Find where the given text appears and provide that cell's center as (X, Y) coordinate. 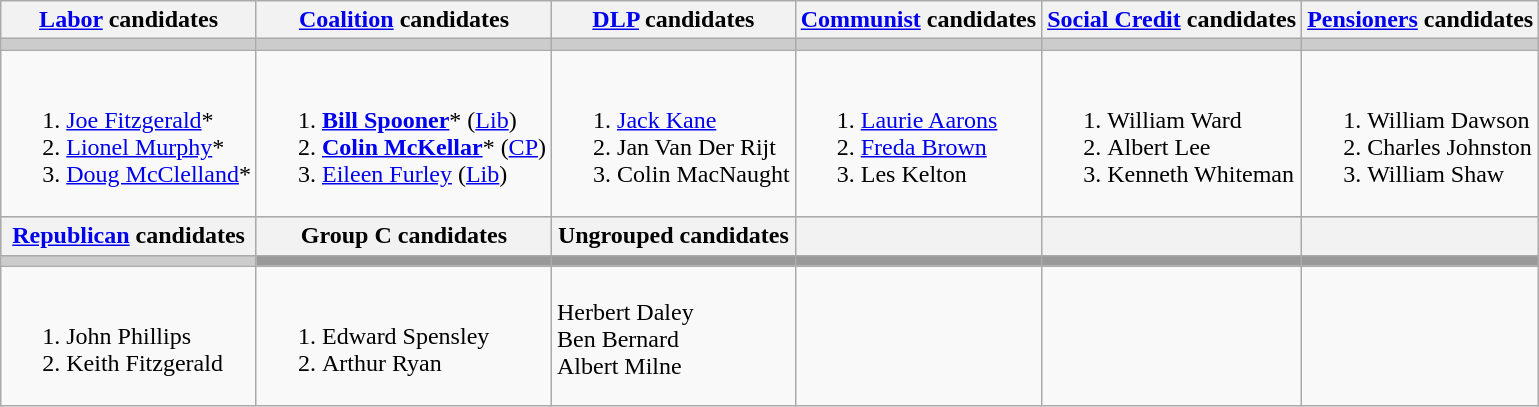
Labor candidates (129, 20)
Communist candidates (918, 20)
John PhillipsKeith Fitzgerald (129, 336)
Pensioners candidates (1420, 20)
Laurie AaronsFreda BrownLes Kelton (918, 134)
Herbert Daley Ben Bernard Albert Milne (674, 336)
Coalition candidates (404, 20)
Jack KaneJan Van Der RijtColin MacNaught (674, 134)
DLP candidates (674, 20)
William WardAlbert LeeKenneth Whiteman (1172, 134)
Ungrouped candidates (674, 236)
Edward SpensleyArthur Ryan (404, 336)
Social Credit candidates (1172, 20)
Bill Spooner* (Lib)Colin McKellar* (CP)Eileen Furley (Lib) (404, 134)
Joe Fitzgerald*Lionel Murphy*Doug McClelland* (129, 134)
Republican candidates (129, 236)
William DawsonCharles JohnstonWilliam Shaw (1420, 134)
Group C candidates (404, 236)
